From the cell containing the given text, extract its center point as (X, Y) coordinate. 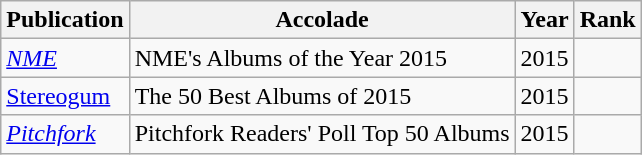
Pitchfork (65, 134)
Pitchfork Readers' Poll Top 50 Albums (322, 134)
Accolade (322, 20)
Publication (65, 20)
Rank (608, 20)
The 50 Best Albums of 2015 (322, 96)
NME (65, 58)
Year (544, 20)
NME's Albums of the Year 2015 (322, 58)
Stereogum (65, 96)
